Locate the cell with the specified text and output its [X, Y] center coordinate. 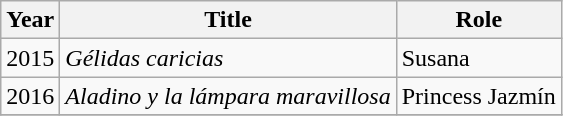
Gélidas caricias [228, 58]
Role [478, 20]
Year [30, 20]
2016 [30, 96]
2015 [30, 58]
Aladino y la lámpara maravillosa [228, 96]
Title [228, 20]
Princess Jazmín [478, 96]
Susana [478, 58]
